Pinpoint the cell where the given text exists, returning its [x, y] midpoint coordinate. 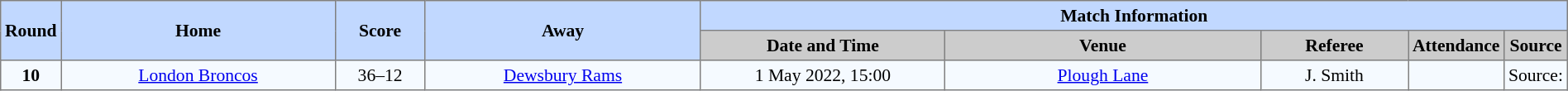
1 May 2022, 15:00 [822, 75]
J. Smith [1334, 75]
Source: [1537, 75]
36–12 [380, 75]
Dewsbury Rams [562, 75]
Home [198, 31]
Round [31, 31]
Venue [1103, 45]
Score [380, 31]
10 [31, 75]
Date and Time [822, 45]
Away [562, 31]
Attendance [1456, 45]
Referee [1334, 45]
Plough Lane [1103, 75]
Match Information [1134, 16]
Source [1537, 45]
London Broncos [198, 75]
